Detect which cell encompasses the target text, then output its (X, Y) center coordinate. 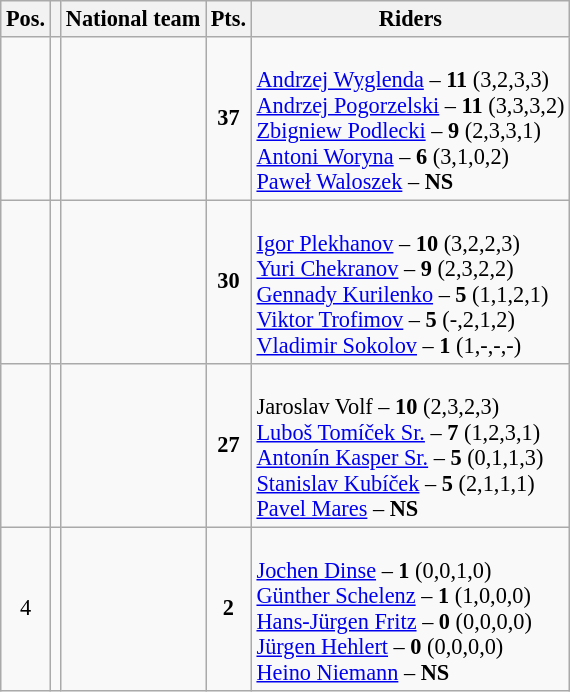
Riders (410, 19)
Jaroslav Volf – 10 (2,3,2,3) Luboš Tomíček Sr. – 7 (1,2,3,1) Antonín Kasper Sr. – 5 (0,1,1,3) Stanislav Kubíček – 5 (2,1,1,1) Pavel Mares – NS (410, 444)
2 (229, 608)
National team (134, 19)
Jochen Dinse – 1 (0,0,1,0) Günther Schelenz – 1 (1,0,0,0) Hans-Jürgen Fritz – 0 (0,0,0,0) Jürgen Hehlert – 0 (0,0,0,0) Heino Niemann – NS (410, 608)
4 (26, 608)
30 (229, 282)
Pos. (26, 19)
27 (229, 444)
Andrzej Wyglenda – 11 (3,2,3,3) Andrzej Pogorzelski – 11 (3,3,3,2) Zbigniew Podlecki – 9 (2,3,3,1) Antoni Woryna – 6 (3,1,0,2) Paweł Waloszek – NS (410, 118)
Pts. (229, 19)
37 (229, 118)
